Scan for the cell matching the given text and deliver its [X, Y] coordinate at center. 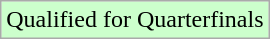
Qualified for Quarterfinals [135, 20]
